Determine the [x, y] coordinate at the center of the cell enclosing the given text.  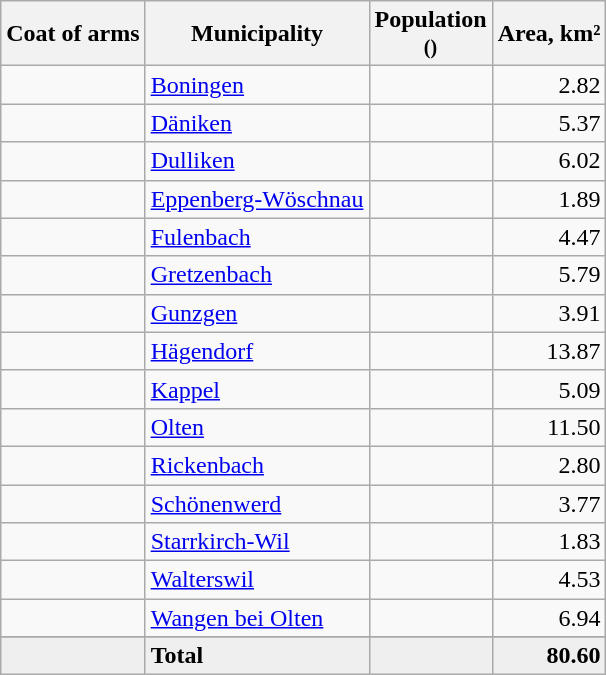
Hägendorf [257, 351]
Fulenbach [257, 237]
Population() [430, 34]
5.79 [549, 275]
6.02 [549, 161]
Area, km² [549, 34]
11.50 [549, 427]
Olten [257, 427]
Coat of arms [73, 34]
1.83 [549, 542]
4.53 [549, 580]
5.37 [549, 123]
6.94 [549, 618]
Total [257, 656]
80.60 [549, 656]
Municipality [257, 34]
Schönenwerd [257, 503]
1.89 [549, 199]
Gretzenbach [257, 275]
Starrkirch-Wil [257, 542]
Gunzgen [257, 313]
5.09 [549, 389]
Kappel [257, 389]
Boningen [257, 85]
Eppenberg-Wöschnau [257, 199]
3.77 [549, 503]
4.47 [549, 237]
Rickenbach [257, 465]
2.80 [549, 465]
3.91 [549, 313]
2.82 [549, 85]
Walterswil [257, 580]
Dulliken [257, 161]
Däniken [257, 123]
Wangen bei Olten [257, 618]
13.87 [549, 351]
